Return [x, y] of the center of cell containing provided text 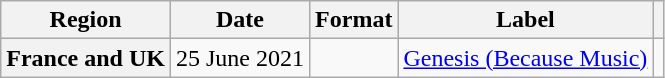
Date [240, 20]
Label [526, 20]
Format [354, 20]
25 June 2021 [240, 58]
France and UK [86, 58]
Region [86, 20]
Genesis (Because Music) [526, 58]
